From the cell containing the given text, extract its center point as (x, y) coordinate. 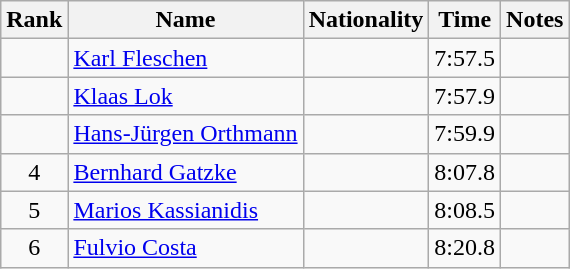
5 (34, 210)
Karl Fleschen (186, 58)
7:57.5 (465, 58)
Nationality (366, 20)
Fulvio Costa (186, 248)
Notes (535, 20)
8:07.8 (465, 172)
8:20.8 (465, 248)
Klaas Lok (186, 96)
Marios Kassianidis (186, 210)
7:57.9 (465, 96)
Time (465, 20)
8:08.5 (465, 210)
4 (34, 172)
6 (34, 248)
Name (186, 20)
Hans-Jürgen Orthmann (186, 134)
Bernhard Gatzke (186, 172)
7:59.9 (465, 134)
Rank (34, 20)
